Return the [x, y] coordinate for the center point of the cell that contains the specified text.  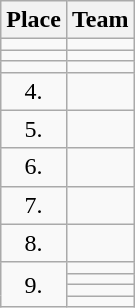
9. [34, 284]
4. [34, 91]
5. [34, 129]
Place [34, 20]
7. [34, 205]
6. [34, 167]
Team [100, 20]
8. [34, 243]
